Extract the (X, Y) coordinate from the center of the cell holding the provided text.  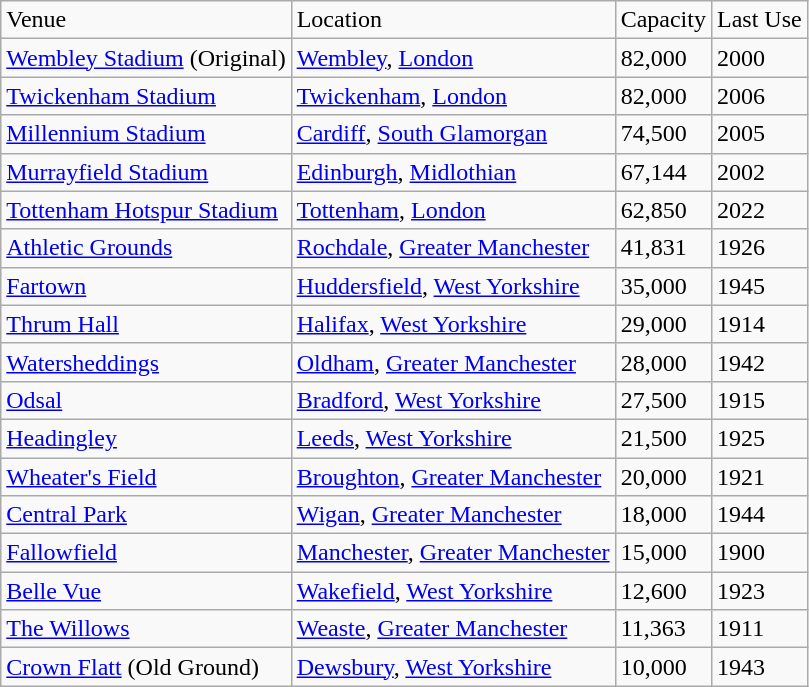
2022 (759, 210)
Capacity (663, 20)
Athletic Grounds (146, 248)
Wigan, Greater Manchester (453, 515)
Wembley Stadium (Original) (146, 58)
Wakefield, West Yorkshire (453, 591)
28,000 (663, 362)
2005 (759, 134)
Twickenham Stadium (146, 96)
35,000 (663, 286)
41,831 (663, 248)
Leeds, West Yorkshire (453, 438)
1914 (759, 324)
Wheater's Field (146, 477)
11,363 (663, 629)
Broughton, Greater Manchester (453, 477)
Bradford, West Yorkshire (453, 400)
1945 (759, 286)
The Willows (146, 629)
Central Park (146, 515)
Tottenham Hotspur Stadium (146, 210)
1943 (759, 667)
Watersheddings (146, 362)
21,500 (663, 438)
1923 (759, 591)
1911 (759, 629)
Halifax, West Yorkshire (453, 324)
74,500 (663, 134)
Venue (146, 20)
Manchester, Greater Manchester (453, 553)
20,000 (663, 477)
Dewsbury, West Yorkshire (453, 667)
Fartown (146, 286)
Odsal (146, 400)
1915 (759, 400)
Tottenham, London (453, 210)
29,000 (663, 324)
Twickenham, London (453, 96)
27,500 (663, 400)
Cardiff, South Glamorgan (453, 134)
Location (453, 20)
Rochdale, Greater Manchester (453, 248)
18,000 (663, 515)
12,600 (663, 591)
Last Use (759, 20)
Crown Flatt (Old Ground) (146, 667)
Fallowfield (146, 553)
Weaste, Greater Manchester (453, 629)
Edinburgh, Midlothian (453, 172)
1925 (759, 438)
62,850 (663, 210)
1944 (759, 515)
Wembley, London (453, 58)
Headingley (146, 438)
67,144 (663, 172)
2000 (759, 58)
2002 (759, 172)
1900 (759, 553)
Belle Vue (146, 591)
1921 (759, 477)
Murrayfield Stadium (146, 172)
15,000 (663, 553)
Oldham, Greater Manchester (453, 362)
1942 (759, 362)
2006 (759, 96)
Huddersfield, West Yorkshire (453, 286)
1926 (759, 248)
Millennium Stadium (146, 134)
10,000 (663, 667)
Thrum Hall (146, 324)
